Determine the (X, Y) coordinate at the center of the cell enclosing the given text.  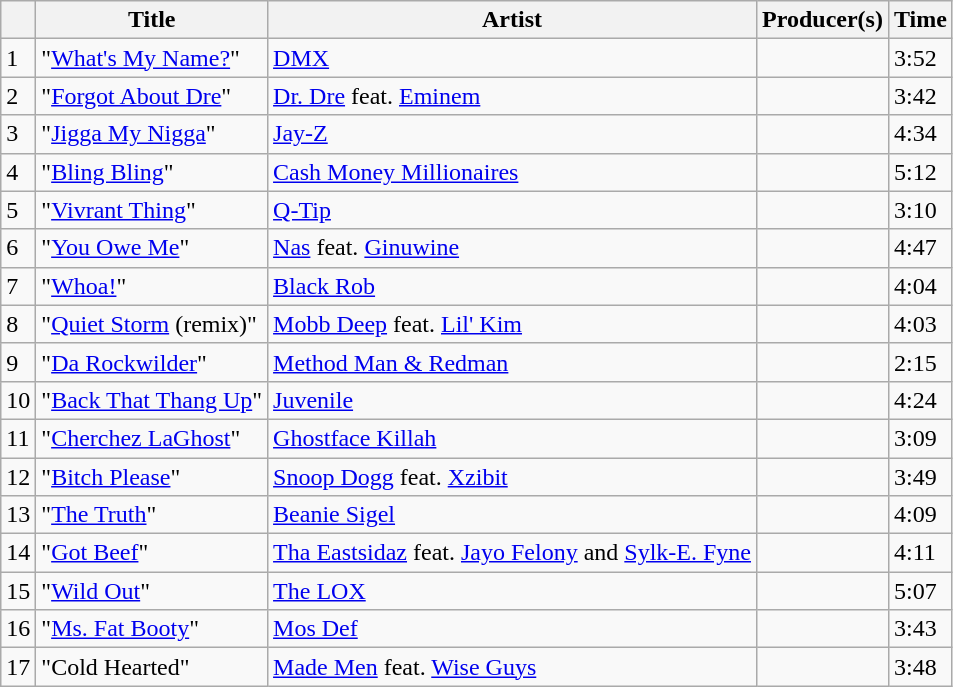
"Ms. Fat Booty" (152, 629)
3:42 (920, 96)
8 (18, 324)
3:09 (920, 438)
"Vivrant Thing" (152, 210)
Mobb Deep feat. Lil' Kim (512, 324)
DMX (512, 58)
"Whoa!" (152, 286)
Artist (512, 20)
3:43 (920, 629)
4 (18, 172)
The LOX (512, 591)
3:10 (920, 210)
17 (18, 667)
4:24 (920, 400)
Juvenile (512, 400)
"Bling Bling" (152, 172)
1 (18, 58)
"Back That Thang Up" (152, 400)
14 (18, 553)
Dr. Dre feat. Eminem (512, 96)
"Jigga My Nigga" (152, 134)
"You Owe Me" (152, 248)
5:07 (920, 591)
"Cherchez LaGhost" (152, 438)
12 (18, 477)
6 (18, 248)
3:48 (920, 667)
3 (18, 134)
15 (18, 591)
Nas feat. Ginuwine (512, 248)
"Wild Out" (152, 591)
16 (18, 629)
"Cold Hearted" (152, 667)
4:04 (920, 286)
Mos Def (512, 629)
10 (18, 400)
Beanie Sigel (512, 515)
Q-Tip (512, 210)
5:12 (920, 172)
Jay-Z (512, 134)
13 (18, 515)
"The Truth" (152, 515)
Title (152, 20)
Made Men feat. Wise Guys (512, 667)
"Quiet Storm (remix)" (152, 324)
4:09 (920, 515)
Time (920, 20)
"Forgot About Dre" (152, 96)
Producer(s) (823, 20)
4:11 (920, 553)
4:03 (920, 324)
Cash Money Millionaires (512, 172)
Black Rob (512, 286)
11 (18, 438)
"Da Rockwilder" (152, 362)
7 (18, 286)
"Bitch Please" (152, 477)
"Got Beef" (152, 553)
3:49 (920, 477)
5 (18, 210)
2:15 (920, 362)
4:34 (920, 134)
3:52 (920, 58)
Method Man & Redman (512, 362)
2 (18, 96)
"What's My Name?" (152, 58)
9 (18, 362)
Tha Eastsidaz feat. Jayo Felony and Sylk-E. Fyne (512, 553)
Ghostface Killah (512, 438)
4:47 (920, 248)
Snoop Dogg feat. Xzibit (512, 477)
